Determine the (x, y) coordinate at the center of the cell enclosing the given text.  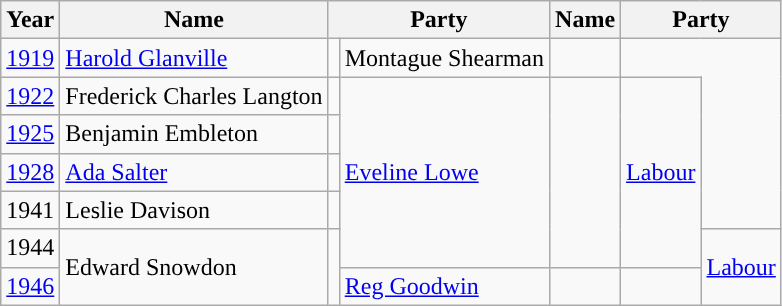
Leslie Davison (194, 210)
Montague Shearman (444, 58)
Ada Salter (194, 172)
Frederick Charles Langton (194, 96)
Benjamin Embleton (194, 134)
Year (30, 20)
Edward Snowdon (194, 267)
Harold Glanville (194, 58)
1919 (30, 58)
1946 (30, 286)
1941 (30, 210)
1922 (30, 96)
1928 (30, 172)
1925 (30, 134)
Reg Goodwin (444, 286)
Eveline Lowe (444, 172)
1944 (30, 248)
